Search for the cell housing the specified text and yield its (x, y) center coordinate. 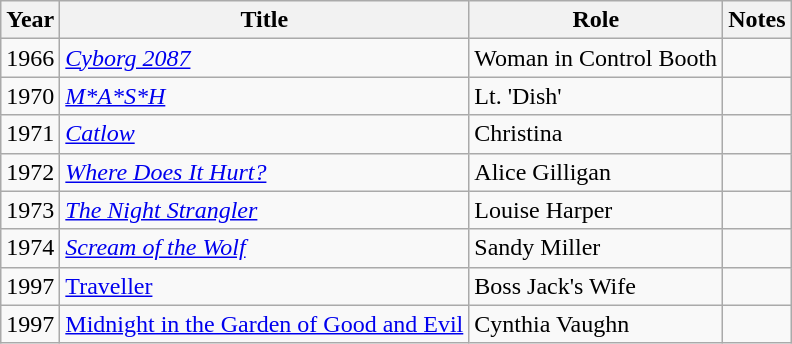
1966 (30, 58)
Cynthia Vaughn (596, 324)
Scream of the Wolf (264, 248)
Traveller (264, 286)
1973 (30, 210)
Role (596, 20)
1971 (30, 134)
Louise Harper (596, 210)
1970 (30, 96)
Boss Jack's Wife (596, 286)
Where Does It Hurt? (264, 172)
Woman in Control Booth (596, 58)
Notes (757, 20)
Catlow (264, 134)
Midnight in the Garden of Good and Evil (264, 324)
Year (30, 20)
Alice Gilligan (596, 172)
1972 (30, 172)
Sandy Miller (596, 248)
Christina (596, 134)
Lt. 'Dish' (596, 96)
1974 (30, 248)
Cyborg 2087 (264, 58)
M*A*S*H (264, 96)
The Night Strangler (264, 210)
Title (264, 20)
